Search for the cell housing the specified text and yield its [x, y] center coordinate. 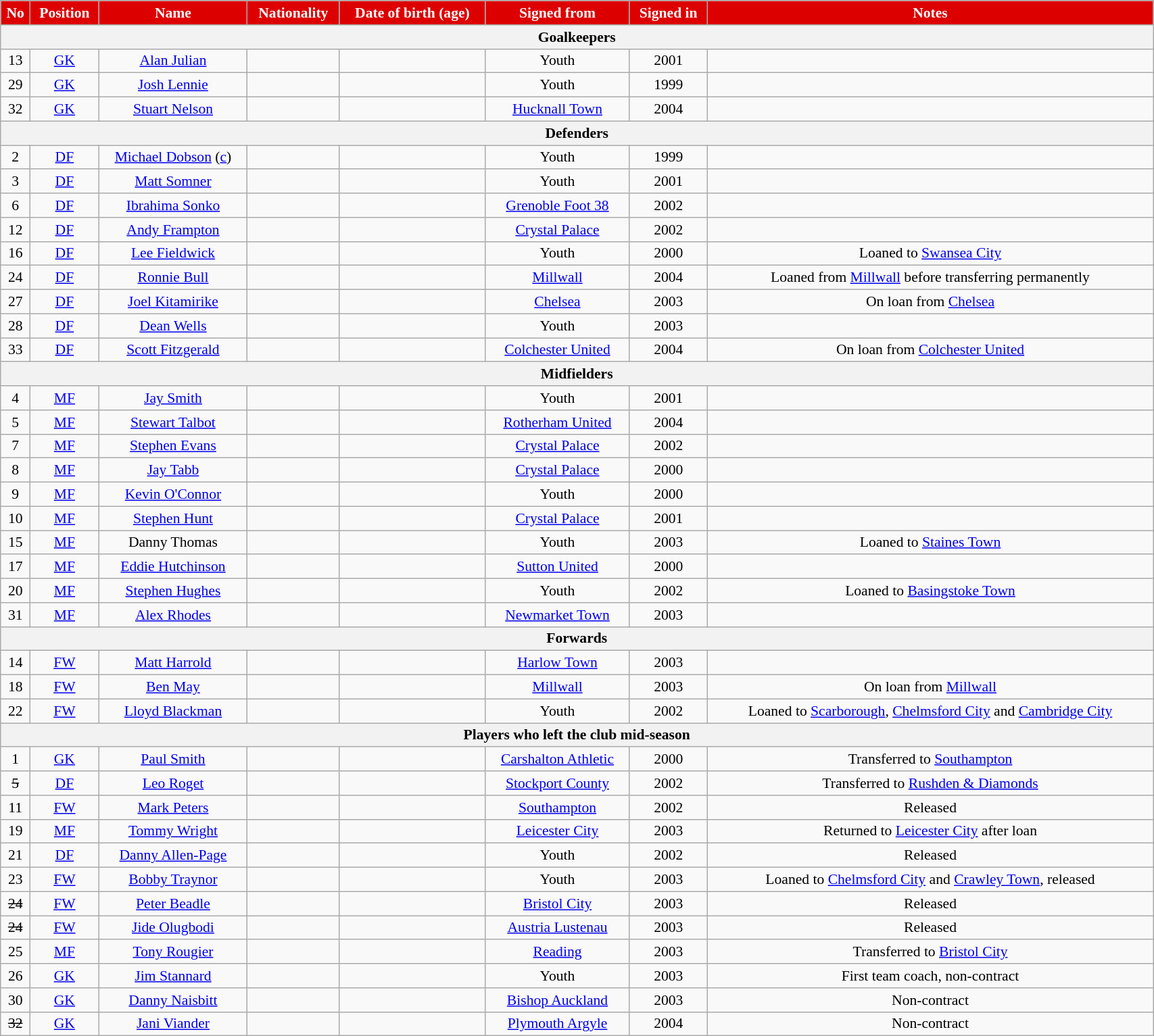
Michael Dobson (c) [173, 157]
33 [16, 350]
Rotherham United [557, 422]
Kevin O'Connor [173, 495]
Ronnie Bull [173, 278]
Chelsea [557, 302]
Stuart Nelson [173, 109]
Danny Thomas [173, 543]
Tommy Wright [173, 831]
Signed in [668, 13]
1 [16, 760]
Matt Somner [173, 182]
26 [16, 976]
Nationality [293, 13]
20 [16, 591]
Notes [930, 13]
Ibrahima Sonko [173, 205]
9 [16, 495]
Joel Kitamirike [173, 302]
12 [16, 230]
Returned to Leicester City after loan [930, 831]
Ben May [173, 687]
Jani Viander [173, 1024]
Alex Rhodes [173, 615]
Leicester City [557, 831]
Austria Lustenau [557, 928]
Plymouth Argyle [557, 1024]
Stephen Hunt [173, 518]
17 [16, 567]
21 [16, 856]
Position [65, 13]
Bristol City [557, 904]
Eddie Hutchinson [173, 567]
Leo Roget [173, 783]
Jay Smith [173, 398]
Jide Olugbodi [173, 928]
Mark Peters [173, 808]
Harlow Town [557, 663]
Jay Tabb [173, 470]
Signed from [557, 13]
Lloyd Blackman [173, 711]
Carshalton Athletic [557, 760]
Transferred to Southampton [930, 760]
18 [16, 687]
Scott Fitzgerald [173, 350]
Goalkeepers [577, 37]
Date of birth (age) [412, 13]
Tony Rougier [173, 952]
Colchester United [557, 350]
Peter Beadle [173, 904]
7 [16, 446]
25 [16, 952]
On loan from Chelsea [930, 302]
3 [16, 182]
29 [16, 85]
Forwards [577, 639]
28 [16, 326]
Stockport County [557, 783]
27 [16, 302]
Defenders [577, 133]
15 [16, 543]
Newmarket Town [557, 615]
First team coach, non-contract [930, 976]
Matt Harrold [173, 663]
14 [16, 663]
Lee Fieldwick [173, 253]
Loaned to Staines Town [930, 543]
Dean Wells [173, 326]
Sutton United [557, 567]
10 [16, 518]
6 [16, 205]
Stewart Talbot [173, 422]
2 [16, 157]
Stephen Evans [173, 446]
Loaned from Millwall before transferring permanently [930, 278]
Loaned to Swansea City [930, 253]
8 [16, 470]
On loan from Millwall [930, 687]
Paul Smith [173, 760]
Reading [557, 952]
Midfielders [577, 374]
Alan Julian [173, 61]
Loaned to Basingstoke Town [930, 591]
23 [16, 880]
19 [16, 831]
Transferred to Rushden & Diamonds [930, 783]
Bobby Traynor [173, 880]
Stephen Hughes [173, 591]
Josh Lennie [173, 85]
Transferred to Bristol City [930, 952]
Andy Frampton [173, 230]
No [16, 13]
Bishop Auckland [557, 1000]
13 [16, 61]
Southampton [557, 808]
31 [16, 615]
Danny Allen-Page [173, 856]
Danny Naisbitt [173, 1000]
Grenoble Foot 38 [557, 205]
Players who left the club mid-season [577, 735]
4 [16, 398]
16 [16, 253]
Jim Stannard [173, 976]
Loaned to Scarborough, Chelmsford City and Cambridge City [930, 711]
Loaned to Chelmsford City and Crawley Town, released [930, 880]
Hucknall Town [557, 109]
On loan from Colchester United [930, 350]
30 [16, 1000]
22 [16, 711]
Name [173, 13]
11 [16, 808]
